From the cell containing the given text, extract its center point as [X, Y] coordinate. 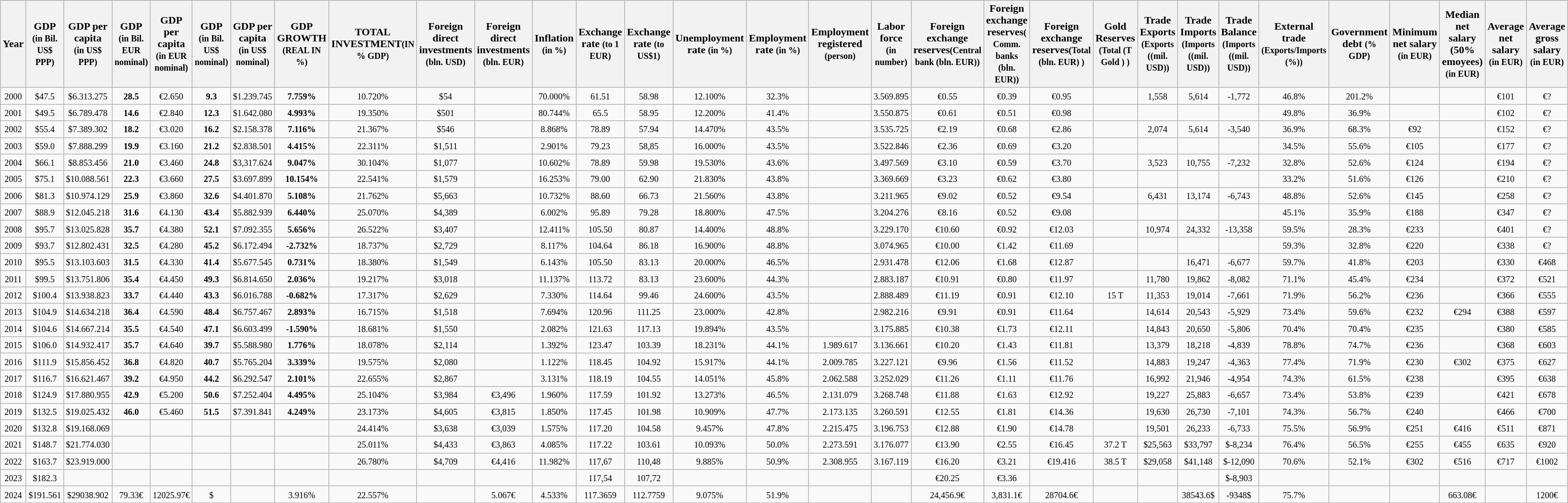
10.909% [709, 411]
19.9 [131, 146]
104.92 [648, 362]
$12.045.218 [88, 212]
€2.840 [171, 113]
37.2 T [1115, 445]
10.720% [373, 96]
€678 [1547, 395]
$75.1 [45, 179]
2017 [13, 378]
$2.838.501 [252, 146]
€19.416 [1062, 461]
$1,579 [445, 179]
Trade Balance (Imports ((mil. USD)) [1239, 44]
2006 [13, 195]
4.415% [301, 146]
€3.36 [1007, 478]
Trade Exports (Exports ((mil. USD)) [1157, 44]
19.217% [373, 279]
External trade (Exports/Imports (%)) [1294, 44]
41.4% [777, 113]
$6.172.494 [252, 245]
$6.789.478 [88, 113]
$111.9 [45, 362]
$1.239.745 [252, 96]
€1.90 [1007, 428]
1.850% [554, 411]
56.5% [1359, 445]
$4,709 [445, 461]
14.6 [131, 113]
$54 [445, 96]
23.173% [373, 411]
25,883 [1198, 395]
GDP(in Bil. US$ PPP) [45, 44]
$2.158.378 [252, 129]
€3,863 [503, 445]
$3,317.624 [252, 162]
118.45 [600, 362]
€3.660 [171, 179]
€0.55 [948, 96]
6,431 [1157, 195]
95.89 [600, 212]
32.3% [777, 96]
€255 [1415, 445]
€416 [1462, 428]
3.176.077 [891, 445]
44.2 [212, 378]
€124 [1415, 162]
€152 [1506, 129]
2.931.478 [891, 262]
49.3 [212, 279]
€368 [1506, 345]
GDP(in Bil. US$ nominal) [212, 44]
21.762% [373, 195]
12.411% [554, 229]
$33,797 [1198, 445]
€421 [1506, 395]
$13.938.823 [88, 295]
-4,839 [1239, 345]
79.33€ [131, 494]
104.58 [648, 428]
€11.81 [1062, 345]
2024 [13, 494]
GDP GROWTH (REAL IN %) [301, 44]
$3,638 [445, 428]
4.249% [301, 411]
$5,663 [445, 195]
$4,389 [445, 212]
€233 [1415, 229]
53.8% [1359, 395]
$501 [445, 113]
5.108% [301, 195]
3,831.1€ [1007, 494]
103.61 [648, 445]
Median net salary (50% emoyees) (in EUR) [1462, 44]
€12.11 [1062, 328]
$47.5 [45, 96]
14.051% [709, 378]
3.227.121 [891, 362]
48.4 [212, 312]
28704.6€ [1062, 494]
51.6% [1359, 179]
Exchange rate (to US$1) [648, 44]
$3,984 [445, 395]
€0.95 [1062, 96]
-7,101 [1239, 411]
€16.45 [1062, 445]
43.4 [212, 212]
€294 [1462, 312]
€0.69 [1007, 146]
GDP per capita (in EUR nominal) [171, 44]
114.64 [600, 295]
10,974 [1157, 229]
50.9% [777, 461]
75.7% [1294, 494]
$81.3 [45, 195]
39.2 [131, 378]
$124.9 [45, 395]
€194 [1506, 162]
43.3 [212, 295]
Employment registered(person) [840, 44]
79.23 [600, 146]
46.8% [1294, 96]
117,54 [600, 478]
-6,657 [1239, 395]
$104.6 [45, 328]
121.63 [600, 328]
Foreign direct investments (bln. EUR) [503, 44]
9.075% [709, 494]
18.800% [709, 212]
€4.640 [171, 345]
€16.20 [948, 461]
117.13 [648, 328]
Employment rate (in %) [777, 44]
$14.634.218 [88, 312]
$1,518 [445, 312]
€11.26 [948, 378]
$-8,903 [1239, 478]
2000 [13, 96]
Labor force (in number) [891, 44]
43.6% [777, 162]
-2.732% [301, 245]
6.440% [301, 212]
€638 [1547, 378]
2.893% [301, 312]
27.5 [212, 179]
33.7 [131, 295]
€105 [1415, 146]
$25,563 [1157, 445]
$7.092.355 [252, 229]
€11.76 [1062, 378]
GDP per capita(in US$ PPP) [88, 44]
86.18 [648, 245]
4.085% [554, 445]
$14.667.214 [88, 328]
18.737% [373, 245]
€4.130 [171, 212]
68.3% [1359, 129]
€235 [1415, 328]
€3,496 [503, 395]
$2,629 [445, 295]
$6.757.467 [252, 312]
€258 [1506, 195]
13,379 [1157, 345]
3.535.725 [891, 129]
$1,511 [445, 146]
1.776% [301, 345]
-13,358 [1239, 229]
2010 [13, 262]
€20.25 [948, 478]
€1.43 [1007, 345]
€627 [1547, 362]
22.311% [373, 146]
€511 [1506, 428]
111.25 [648, 312]
1.122% [554, 362]
25.070% [373, 212]
-6,733 [1239, 428]
10,755 [1198, 162]
30.104% [373, 162]
21,946 [1198, 378]
$5.588.980 [252, 345]
$116.7 [45, 378]
2018 [13, 395]
2,074 [1157, 129]
5.067€ [503, 494]
€12.10 [1062, 295]
2015 [13, 345]
GDP(in Bil. EUR nominal) [131, 44]
51.5 [212, 411]
99.46 [648, 295]
110,48 [648, 461]
117.59 [600, 395]
2.982.216 [891, 312]
25.104% [373, 395]
123.47 [600, 345]
2.901% [554, 146]
€603 [1547, 345]
€4.330 [171, 262]
€101 [1506, 96]
€372 [1506, 279]
€210 [1506, 179]
14,883 [1157, 362]
$132.5 [45, 411]
77.4% [1294, 362]
€8.16 [948, 212]
€635 [1506, 445]
€232 [1415, 312]
€4.280 [171, 245]
€0.62 [1007, 179]
€92 [1415, 129]
19.530% [709, 162]
18,218 [1198, 345]
24,456.9€ [948, 494]
€2.36 [948, 146]
$-12,090 [1239, 461]
23.000% [709, 312]
24.8 [212, 162]
$41,148 [1198, 461]
$95.5 [45, 262]
€3.10 [948, 162]
56.9% [1359, 428]
€145 [1415, 195]
€3.860 [171, 195]
€717 [1506, 461]
18.380% [373, 262]
$10.088.561 [88, 179]
70.000% [554, 96]
Unemployment rate (in %) [709, 44]
€177 [1506, 146]
€2.86 [1062, 129]
$29,058 [1157, 461]
€4.590 [171, 312]
101.98 [648, 411]
$148.7 [45, 445]
$6.313.275 [88, 96]
$10.974.129 [88, 195]
€555 [1547, 295]
2007 [13, 212]
$1,077 [445, 162]
€3.23 [948, 179]
€3.80 [1062, 179]
-1.590% [301, 328]
112.7759 [648, 494]
$6.016.788 [252, 295]
7.330% [554, 295]
663.08€ [1462, 494]
2.273.591 [840, 445]
€0.51 [1007, 113]
104.55 [648, 378]
3.167.119 [891, 461]
71.1% [1294, 279]
$12.802.431 [88, 245]
2009 [13, 245]
€3.020 [171, 129]
42.9 [131, 395]
2.082% [554, 328]
59.7% [1294, 262]
$15.856.452 [88, 362]
41.8% [1359, 262]
118.19 [600, 378]
21.0 [131, 162]
8.868% [554, 129]
42.8% [777, 312]
€10.38 [948, 328]
€388 [1506, 312]
-6,743 [1239, 195]
61.51 [600, 96]
€1.42 [1007, 245]
€203 [1415, 262]
38.5 T [1115, 461]
€126 [1415, 179]
$106.0 [45, 345]
2003 [13, 146]
20.000% [709, 262]
12.3 [212, 113]
€3.460 [171, 162]
Foreign direct investments (bln. USD) [445, 44]
€188 [1415, 212]
2011 [13, 279]
€10.00 [948, 245]
$132.8 [45, 428]
6.002% [554, 212]
GDP per capita(in US$ nominal) [252, 44]
12025.97€ [171, 494]
59.3% [1294, 245]
26,233 [1198, 428]
$7.391.841 [252, 411]
9.3 [212, 96]
24.600% [709, 295]
32.5 [131, 245]
16.715% [373, 312]
13.273% [709, 395]
15.917% [709, 362]
€347 [1506, 212]
€516 [1462, 461]
€230 [1415, 362]
9.047% [301, 162]
€14.78 [1062, 428]
€4.440 [171, 295]
16.900% [709, 245]
-9348$ [1239, 494]
2016 [13, 362]
€330 [1506, 262]
117.20 [600, 428]
107,72 [648, 478]
2.308.955 [840, 461]
21.830% [709, 179]
€12.06 [948, 262]
€10.60 [948, 229]
-7,232 [1239, 162]
€5.200 [171, 395]
14,843 [1157, 328]
7.116% [301, 129]
€0.59 [1007, 162]
3.252.029 [891, 378]
€12.55 [948, 411]
Government debt (% GDP) [1359, 44]
$182.3 [45, 478]
€3.20 [1062, 146]
€4.820 [171, 362]
€0.68 [1007, 129]
€251 [1415, 428]
1.575% [554, 428]
€11.64 [1062, 312]
€11.52 [1062, 362]
€521 [1547, 279]
€4.450 [171, 279]
1200€ [1547, 494]
€1.56 [1007, 362]
€366 [1506, 295]
€0.80 [1007, 279]
€240 [1415, 411]
117.22 [600, 445]
25.011% [373, 445]
1,558 [1157, 96]
€11.69 [1062, 245]
18.681% [373, 328]
3,523 [1157, 162]
€1002 [1547, 461]
€3,039 [503, 428]
79.00 [600, 179]
$1.642.080 [252, 113]
56.7% [1359, 411]
$55.4 [45, 129]
$29038.902 [88, 494]
€1.73 [1007, 328]
3.369.669 [891, 179]
3.204.276 [891, 212]
2002 [13, 129]
18.231% [709, 345]
$13.103.603 [88, 262]
$17.880.955 [88, 395]
16,471 [1198, 262]
4.533% [554, 494]
79.28 [648, 212]
20,543 [1198, 312]
26.522% [373, 229]
Foreign exchange reserves( Comm. banks (bln. EUR)) [1007, 44]
€0.92 [1007, 229]
€1.63 [1007, 395]
41.4 [212, 262]
113.72 [600, 279]
55.6% [1359, 146]
10.154% [301, 179]
$14.932.417 [88, 345]
4.495% [301, 395]
$2,114 [445, 345]
78.8% [1294, 345]
$16.621.467 [88, 378]
€0.61 [948, 113]
€12.88 [948, 428]
47.1 [212, 328]
3.074.965 [891, 245]
2019 [13, 411]
€10.91 [948, 279]
22.557% [373, 494]
74.7% [1359, 345]
-4,363 [1239, 362]
50.0% [777, 445]
$1,549 [445, 262]
$5.882.939 [252, 212]
-1,772 [1239, 96]
117,67 [600, 461]
€11.97 [1062, 279]
18.2 [131, 129]
3.916% [301, 494]
103.39 [648, 345]
$7.389.302 [88, 129]
19.894% [709, 328]
36.8 [131, 362]
2.131.079 [840, 395]
Year [13, 44]
14,614 [1157, 312]
-8,082 [1239, 279]
2004 [13, 162]
3.522.846 [891, 146]
45.2 [212, 245]
€9.54 [1062, 195]
$59.0 [45, 146]
21.367% [373, 129]
2008 [13, 229]
9.885% [709, 461]
45.8% [777, 378]
$104.9 [45, 312]
$23.919.000 [88, 461]
2021 [13, 445]
Minimum net salary (in EUR) [1415, 44]
$3.697.899 [252, 179]
16.000% [709, 146]
$1,550 [445, 328]
24.414% [373, 428]
44.3% [777, 279]
75.5% [1294, 428]
2014 [13, 328]
16.253% [554, 179]
18.078% [373, 345]
3.268.748 [891, 395]
25.9 [131, 195]
35.5 [131, 328]
16.2 [212, 129]
65.5 [600, 113]
15 T [1115, 295]
31.6 [131, 212]
39.7 [212, 345]
120.96 [600, 312]
58.95 [648, 113]
57.94 [648, 129]
€2.650 [171, 96]
$19.025.432 [88, 411]
28.5 [131, 96]
22.655% [373, 378]
$4.401.870 [252, 195]
$7.252.404 [252, 395]
$100.4 [45, 295]
€401 [1506, 229]
58,85 [648, 146]
Foreign exchange reserves(Total (bln. EUR) ) [1062, 44]
Exchange rate (to 1 EUR) [600, 44]
€920 [1547, 445]
€1.81 [1007, 411]
$93.7 [45, 245]
20,650 [1198, 328]
117.3659 [600, 494]
€9.08 [1062, 212]
€585 [1547, 328]
3.260.591 [891, 411]
1.989.617 [840, 345]
$5.677.545 [252, 262]
2.009.785 [840, 362]
62.90 [648, 179]
2.101% [301, 378]
14.470% [709, 129]
$5.765.204 [252, 362]
11,780 [1157, 279]
2020 [13, 428]
2.883.187 [891, 279]
€338 [1506, 245]
56.2% [1359, 295]
6.143% [554, 262]
1.392% [554, 345]
11.982% [554, 461]
€597 [1547, 312]
-7,661 [1239, 295]
€9.91 [948, 312]
€2.55 [1007, 445]
$8.853.456 [88, 162]
26.780% [373, 461]
7.694% [554, 312]
€375 [1506, 362]
3.497.569 [891, 162]
28.3% [1359, 229]
3.196.753 [891, 428]
70.6% [1294, 461]
19,501 [1157, 428]
€1.68 [1007, 262]
€3.21 [1007, 461]
3.136.661 [891, 345]
12.200% [709, 113]
10.602% [554, 162]
€220 [1415, 245]
3.339% [301, 362]
10.732% [554, 195]
$163.7 [45, 461]
201.2% [1359, 96]
17.317% [373, 295]
€12.87 [1062, 262]
Foreign exchange reserves(Central bank (bln. EUR)) [948, 44]
€11.19 [948, 295]
$2,867 [445, 378]
$21.774.030 [88, 445]
Average gross salary (in EUR) [1547, 44]
-6,677 [1239, 262]
€395 [1506, 378]
19,227 [1157, 395]
21.2 [212, 146]
2001 [13, 113]
47.8% [777, 428]
Gold Reserves (Total (T Gold ) ) [1115, 44]
40.7 [212, 362]
€12.03 [1062, 229]
33.2% [1294, 179]
7.759% [301, 96]
$6.603.499 [252, 328]
38543.6$ [1198, 494]
24,332 [1198, 229]
19,014 [1198, 295]
34.5% [1294, 146]
45.1% [1294, 212]
€1.11 [1007, 378]
19,862 [1198, 279]
Inflation (in %) [554, 44]
€466 [1506, 411]
46.0 [131, 411]
3.211.965 [891, 195]
35.4 [131, 279]
$191.561 [45, 494]
31.5 [131, 262]
2.062.588 [840, 378]
35.9% [1359, 212]
$-8,234 [1239, 445]
$99.5 [45, 279]
€3,815 [503, 411]
2013 [13, 312]
$95.7 [45, 229]
$19.168.069 [88, 428]
Average net salary (in EUR) [1506, 44]
$4,605 [445, 411]
49.8% [1294, 113]
€238 [1415, 378]
58.98 [648, 96]
€10.20 [948, 345]
10.093% [709, 445]
13,174 [1198, 195]
$2,080 [445, 362]
2.215.475 [840, 428]
€11.88 [948, 395]
19,630 [1157, 411]
$2,729 [445, 245]
$13.751.806 [88, 279]
22.541% [373, 179]
€4.540 [171, 328]
80.87 [648, 229]
-5,929 [1239, 312]
€14.36 [1062, 411]
12.100% [709, 96]
101.92 [648, 395]
47.5% [777, 212]
59.98 [648, 162]
52.1% [1359, 461]
1.960% [554, 395]
€4.380 [171, 229]
€3.70 [1062, 162]
€455 [1462, 445]
14.400% [709, 229]
€871 [1547, 428]
45.4% [1359, 279]
€234 [1415, 279]
$6.814.650 [252, 279]
21.560% [709, 195]
$13.025.828 [88, 229]
€13.90 [948, 445]
$3,018 [445, 279]
$4,433 [445, 445]
$66.1 [45, 162]
5.656% [301, 229]
TOTAL INVESTMENT(IN % GDP) [373, 44]
76.4% [1294, 445]
2005 [13, 179]
2022 [13, 461]
€12.92 [1062, 395]
€3.160 [171, 146]
€468 [1547, 262]
3.569.895 [891, 96]
$ [212, 494]
$49.5 [45, 113]
€380 [1506, 328]
€9.96 [948, 362]
2.888.489 [891, 295]
26,730 [1198, 411]
$3,407 [445, 229]
€9.02 [948, 195]
2012 [13, 295]
117.45 [600, 411]
€4.950 [171, 378]
€0.39 [1007, 96]
-0.682% [301, 295]
11.137% [554, 279]
11,353 [1157, 295]
8.117% [554, 245]
$546 [445, 129]
88.60 [600, 195]
€0.98 [1062, 113]
2.036% [301, 279]
3.550.875 [891, 113]
$88.9 [45, 212]
Trade Imports (Imports ((mil. USD)) [1198, 44]
0.731% [301, 262]
$7.888.299 [88, 146]
€239 [1415, 395]
80.744% [554, 113]
3.229.170 [891, 229]
36.4 [131, 312]
€2.19 [948, 129]
51.9% [777, 494]
$6.292.547 [252, 378]
3.131% [554, 378]
€5.460 [171, 411]
2.173.135 [840, 411]
50.6 [212, 395]
€4,416 [503, 461]
19.350% [373, 113]
59.6% [1359, 312]
32.6 [212, 195]
€102 [1506, 113]
19.575% [373, 362]
104.64 [600, 245]
4.993% [301, 113]
-3,540 [1239, 129]
-5,806 [1239, 328]
61.5% [1359, 378]
9.457% [709, 428]
22.3 [131, 179]
47.7% [777, 411]
23.600% [709, 279]
2023 [13, 478]
16,992 [1157, 378]
€700 [1547, 411]
-4,954 [1239, 378]
52.1 [212, 229]
3.175.885 [891, 328]
59.5% [1294, 229]
66.73 [648, 195]
19,247 [1198, 362]
